Capture the cell that displays the provided text and extract its [x, y] central coordinate. 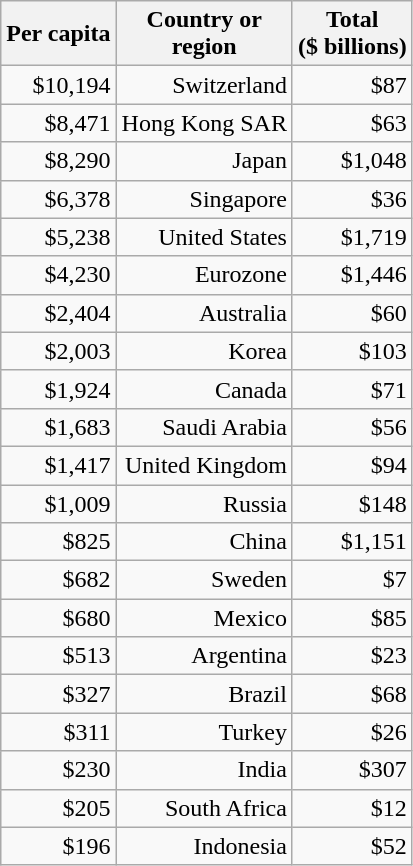
$10,194 [58, 85]
$513 [58, 656]
$682 [58, 580]
Mexico [204, 618]
Per capita [58, 34]
$825 [58, 542]
Japan [204, 161]
$196 [58, 846]
Eurozone [204, 275]
$680 [58, 618]
$2,003 [58, 351]
Brazil [204, 694]
$103 [352, 351]
$5,238 [58, 237]
$1,417 [58, 465]
$71 [352, 389]
$1,446 [352, 275]
$1,048 [352, 161]
$230 [58, 770]
$87 [352, 85]
China [204, 542]
United States [204, 237]
$60 [352, 313]
$36 [352, 199]
$94 [352, 465]
Australia [204, 313]
$56 [352, 427]
South Africa [204, 808]
$327 [58, 694]
$63 [352, 123]
$68 [352, 694]
$8,290 [58, 161]
$26 [352, 732]
Hong Kong SAR [204, 123]
Sweden [204, 580]
Saudi Arabia [204, 427]
$23 [352, 656]
$7 [352, 580]
$85 [352, 618]
United Kingdom [204, 465]
$2,404 [58, 313]
$1,009 [58, 503]
$6,378 [58, 199]
$4,230 [58, 275]
$12 [352, 808]
$148 [352, 503]
$311 [58, 732]
$8,471 [58, 123]
Total($ billions) [352, 34]
Argentina [204, 656]
Singapore [204, 199]
$1,683 [58, 427]
Russia [204, 503]
Turkey [204, 732]
$1,151 [352, 542]
Canada [204, 389]
India [204, 770]
Indonesia [204, 846]
$52 [352, 846]
Country orregion [204, 34]
$205 [58, 808]
Switzerland [204, 85]
$1,924 [58, 389]
$307 [352, 770]
Korea [204, 351]
$1,719 [352, 237]
